Return the [x, y] coordinate for the center point of the cell that contains the specified text.  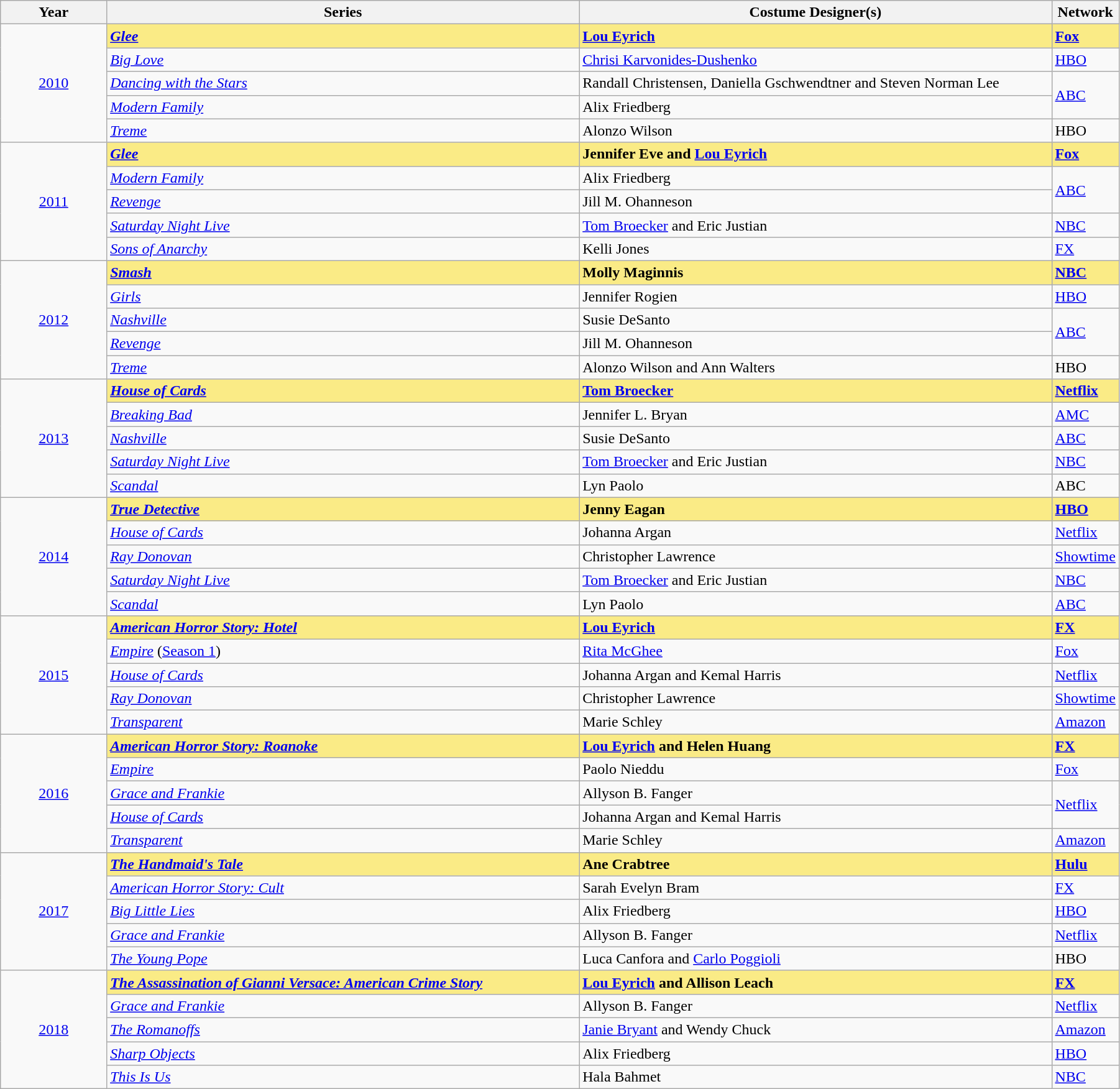
2011 [53, 201]
Big Little Lies [343, 911]
American Horror Story: Roanoke [343, 746]
The Handmaid's Tale [343, 864]
Randall Christensen, Daniella Gschwendtner and Steven Norman Lee [815, 83]
Smash [343, 272]
The Assassination of Gianni Versace: American Crime Story [343, 982]
Paolo Nieddu [815, 770]
Series [343, 12]
Sharp Objects [343, 1054]
Janie Bryant and Wendy Chuck [815, 1029]
2018 [53, 1029]
Empire [343, 770]
Sarah Evelyn Bram [815, 888]
Dancing with the Stars [343, 83]
Hulu [1085, 864]
Molly Maginnis [815, 272]
Johanna Argan [815, 533]
Chrisi Karvonides-Dushenko [815, 60]
Alonzo Wilson [815, 131]
AMC [1085, 415]
2017 [53, 911]
The Romanoffs [343, 1029]
Ane Crabtree [815, 864]
Breaking Bad [343, 415]
2013 [53, 438]
Tom Broecker [815, 391]
Jennifer L. Bryan [815, 415]
True Detective [343, 509]
2012 [53, 319]
Jennifer Eve and Lou Eyrich [815, 154]
Hala Bahmet [815, 1077]
Kelli Jones [815, 249]
American Horror Story: Hotel [343, 627]
Lou Eyrich and Allison Leach [815, 982]
Sons of Anarchy [343, 249]
Costume Designer(s) [815, 12]
Girls [343, 296]
Alonzo Wilson and Ann Walters [815, 367]
Lou Eyrich and Helen Huang [815, 746]
Big Love [343, 60]
This Is Us [343, 1077]
Year [53, 12]
Empire (Season 1) [343, 651]
2016 [53, 793]
The Young Pope [343, 958]
2015 [53, 674]
American Horror Story: Cult [343, 888]
2014 [53, 556]
Jenny Eagan [815, 509]
Luca Canfora and Carlo Poggioli [815, 958]
Network [1085, 12]
Rita McGhee [815, 651]
Jennifer Rogien [815, 296]
2010 [53, 83]
